Provide the (x, y) coordinate of the cell's center where the given text is located.  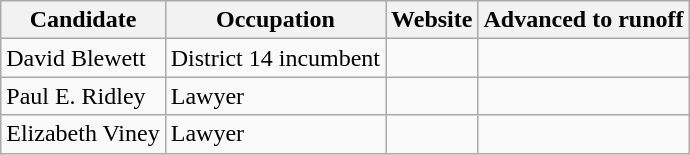
Candidate (83, 20)
Website (432, 20)
Elizabeth Viney (83, 134)
Advanced to runoff (584, 20)
David Blewett (83, 58)
Occupation (275, 20)
District 14 incumbent (275, 58)
Paul E. Ridley (83, 96)
